Identify which cell holds the provided text, then report its (X, Y) central coordinate. 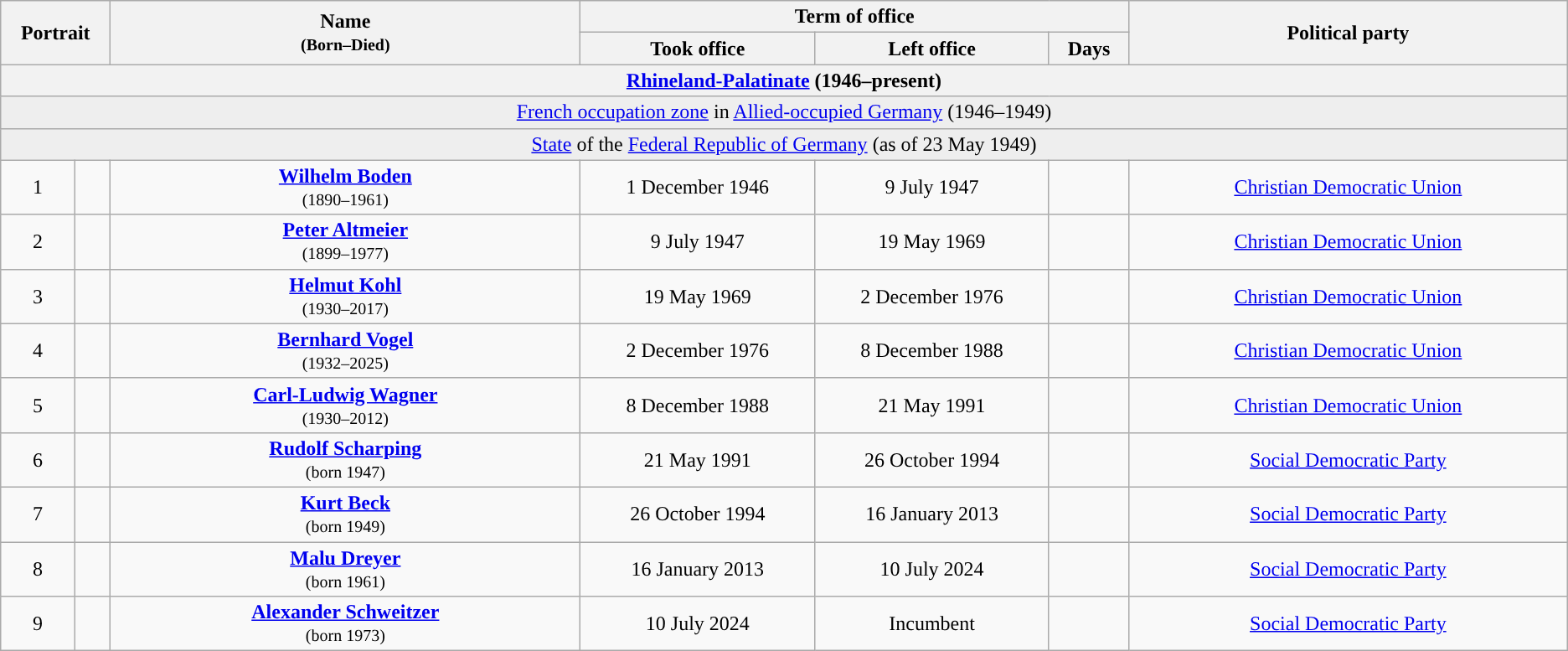
State of the Federal Republic of Germany (as of 23 May 1949) (784, 144)
Wilhelm Boden(1890–1961) (345, 188)
6 (39, 459)
9 (39, 623)
Rudolf Scharping(born 1947) (345, 459)
Carl-Ludwig Wagner(1930–2012) (345, 406)
Helmut Kohl(1930–2017) (345, 297)
French occupation zone in Allied-occupied Germany (1946–1949) (784, 112)
Days (1089, 49)
Kurt Beck(born 1949) (345, 514)
Malu Dreyer(born 1961) (345, 568)
8 (39, 568)
Incumbent (932, 623)
1 (39, 188)
Peter Altmeier(1899–1977) (345, 241)
3 (39, 297)
Alexander Schweitzer(born 1973) (345, 623)
7 (39, 514)
1 December 1946 (698, 188)
Term of office (854, 17)
4 (39, 350)
Portrait (55, 33)
2 (39, 241)
5 (39, 406)
Left office (932, 49)
Name(Born–Died) (345, 33)
Bernhard Vogel(1932–2025) (345, 350)
Took office (698, 49)
Rhineland-Palatinate (1946–present) (784, 80)
Political party (1349, 33)
